Return the [x, y] coordinate for the center point of the cell that contains the specified text.  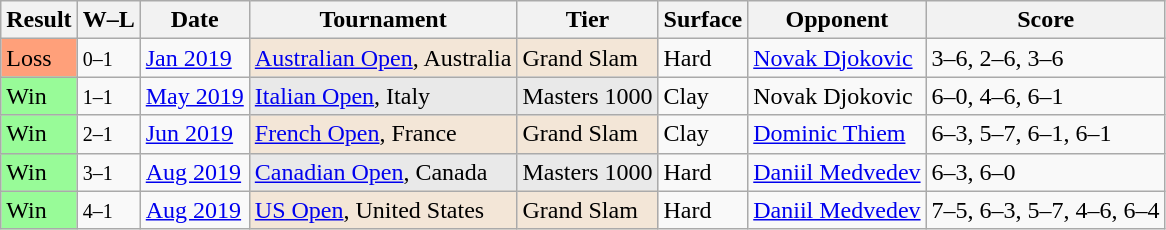
4–1 [108, 210]
6–3, 5–7, 6–1, 6–1 [1046, 134]
7–5, 6–3, 5–7, 4–6, 6–4 [1046, 210]
US Open, United States [383, 210]
Opponent [837, 20]
Tournament [383, 20]
6–3, 6–0 [1046, 172]
May 2019 [194, 96]
3–6, 2–6, 3–6 [1046, 58]
Canadian Open, Canada [383, 172]
Jan 2019 [194, 58]
Tier [588, 20]
W–L [108, 20]
Dominic Thiem [837, 134]
3–1 [108, 172]
Loss [39, 58]
1–1 [108, 96]
6–0, 4–6, 6–1 [1046, 96]
Jun 2019 [194, 134]
Italian Open, Italy [383, 96]
French Open, France [383, 134]
2–1 [108, 134]
Result [39, 20]
0–1 [108, 58]
Date [194, 20]
Australian Open, Australia [383, 58]
Score [1046, 20]
Surface [703, 20]
